Return the [X, Y] coordinate for the center point of the cell that contains the specified text.  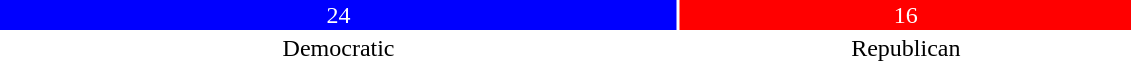
24 [338, 15]
16 [906, 15]
